From the cell containing the given text, extract its center point as (x, y) coordinate. 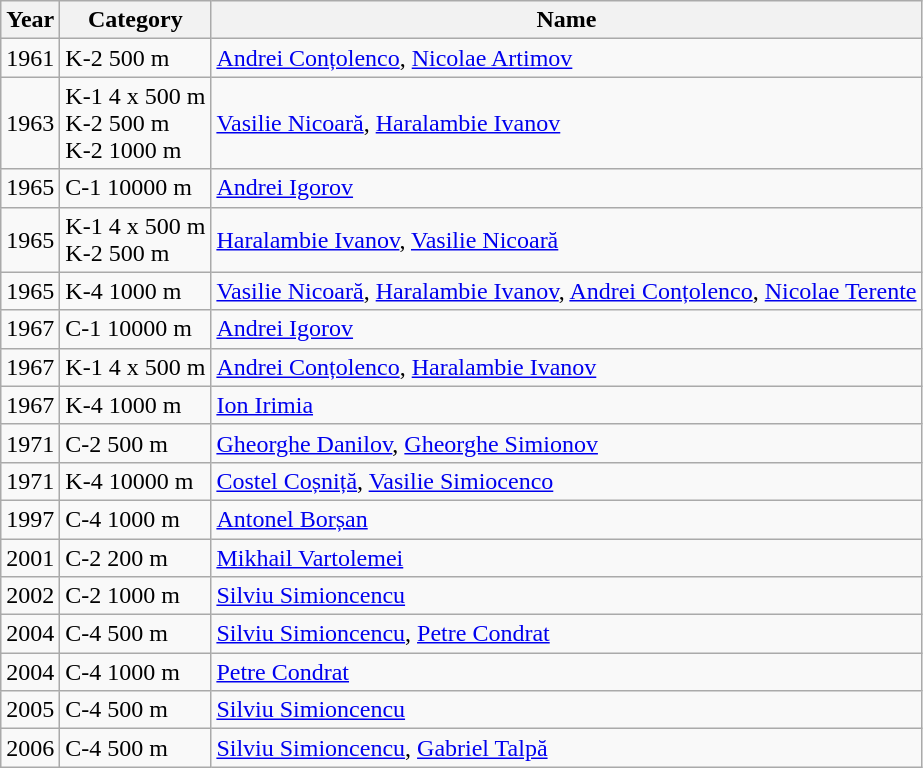
1963 (30, 123)
Vasilie Nicoară, Haralambie Ivanov (566, 123)
Petre Condrat (566, 672)
2002 (30, 596)
Costel Coșniță, Vasilie Simiocenco (566, 481)
Year (30, 20)
Gheorghe Danilov, Gheorghe Simionov (566, 443)
Mikhail Vartolemei (566, 557)
K-1 4 x 500 mK-2 500 m (136, 240)
K-2 500 m (136, 58)
K-4 10000 m (136, 481)
Antonel Borșan (566, 519)
Category (136, 20)
2005 (30, 710)
Andrei Conțolenco, Nicolae Artimov (566, 58)
Silviu Simioncencu, Gabriel Talpă (566, 748)
Haralambie Ivanov, Vasilie Nicoară (566, 240)
C-2 1000 m (136, 596)
1997 (30, 519)
1961 (30, 58)
Name (566, 20)
K-1 4 x 500 m (136, 367)
Silviu Simioncencu, Petre Condrat (566, 634)
2006 (30, 748)
Vasilie Nicoară, Haralambie Ivanov, Andrei Conțolenco, Nicolae Terente (566, 291)
C-2 200 m (136, 557)
K-1 4 x 500 mK-2 500 mK-2 1000 m (136, 123)
Andrei Conțolenco, Haralambie Ivanov (566, 367)
C-2 500 m (136, 443)
2001 (30, 557)
Ion Irimia (566, 405)
